Search for the cell housing the specified text and yield its (x, y) center coordinate. 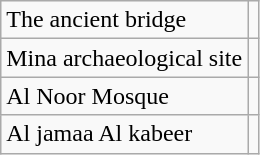
Mina archaeological site (124, 58)
Al Noor Mosque (124, 96)
The ancient bridge (124, 20)
Al jamaa Al kabeer (124, 134)
